Identify which cell holds the provided text, then report its [x, y] central coordinate. 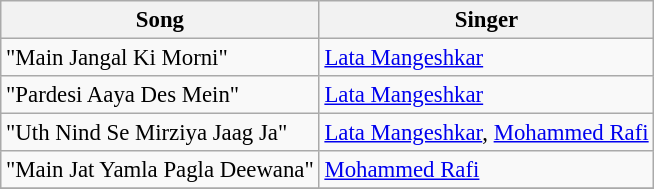
Mohammed Rafi [486, 170]
"Main Jat Yamla Pagla Deewana" [160, 170]
"Main Jangal Ki Morni" [160, 58]
"Uth Nind Se Mirziya Jaag Ja" [160, 133]
Singer [486, 20]
Lata Mangeshkar, Mohammed Rafi [486, 133]
Song [160, 20]
"Pardesi Aaya Des Mein" [160, 95]
